Extract the (X, Y) coordinate from the center of the cell holding the provided text.  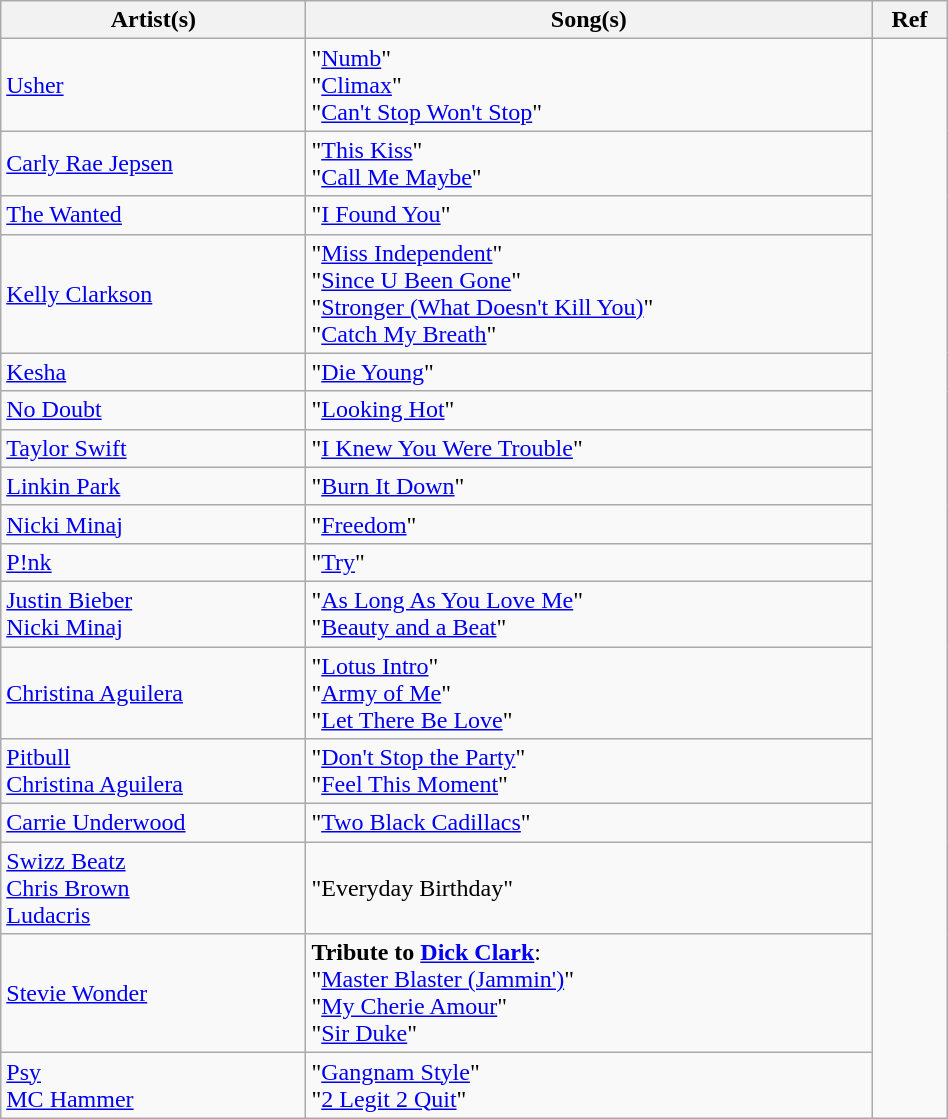
"Everyday Birthday" (589, 888)
Song(s) (589, 20)
Swizz BeatzChris BrownLudacris (154, 888)
The Wanted (154, 215)
"Try" (589, 562)
Usher (154, 85)
"Gangnam Style""2 Legit 2 Quit" (589, 1086)
Justin BieberNicki Minaj (154, 614)
PsyMC Hammer (154, 1086)
"Die Young" (589, 372)
"Burn It Down" (589, 486)
"Miss Independent""Since U Been Gone""Stronger (What Doesn't Kill You)""Catch My Breath" (589, 294)
Stevie Wonder (154, 994)
Linkin Park (154, 486)
P!nk (154, 562)
Christina Aguilera (154, 692)
Carly Rae Jepsen (154, 164)
"I Found You" (589, 215)
"Lotus Intro""Army of Me""Let There Be Love" (589, 692)
Tribute to Dick Clark:"Master Blaster (Jammin')""My Cherie Amour""Sir Duke" (589, 994)
Carrie Underwood (154, 823)
Kelly Clarkson (154, 294)
PitbullChristina Aguilera (154, 772)
"As Long As You Love Me""Beauty and a Beat" (589, 614)
"This Kiss""Call Me Maybe" (589, 164)
Kesha (154, 372)
"Don't Stop the Party""Feel This Moment" (589, 772)
"Freedom" (589, 524)
Taylor Swift (154, 448)
"Looking Hot" (589, 410)
Ref (910, 20)
Nicki Minaj (154, 524)
No Doubt (154, 410)
"I Knew You Were Trouble" (589, 448)
"Numb""Climax""Can't Stop Won't Stop" (589, 85)
"Two Black Cadillacs" (589, 823)
Artist(s) (154, 20)
